Locate the cell with the specified text and output its (x, y) center coordinate. 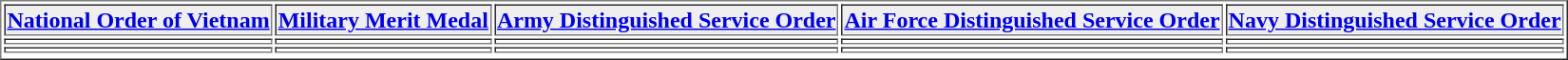
Navy Distinguished Service Order (1395, 19)
Military Merit Medal (384, 19)
Air Force Distinguished Service Order (1032, 19)
National Order of Vietnam (138, 19)
Army Distinguished Service Order (667, 19)
